Scan for the cell matching the given text and deliver its (x, y) coordinate at center. 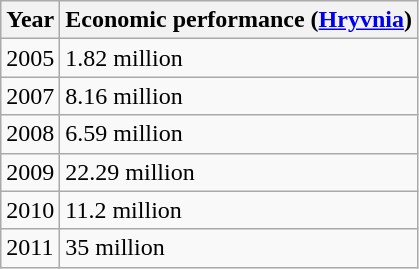
2011 (30, 248)
2009 (30, 172)
35 million (239, 248)
2007 (30, 96)
Economic performance (Hryvnia) (239, 20)
6.59 million (239, 134)
2005 (30, 58)
Year (30, 20)
2008 (30, 134)
22.29 million (239, 172)
1.82 million (239, 58)
11.2 million (239, 210)
2010 (30, 210)
8.16 million (239, 96)
